Identify which cell holds the provided text, then report its (X, Y) central coordinate. 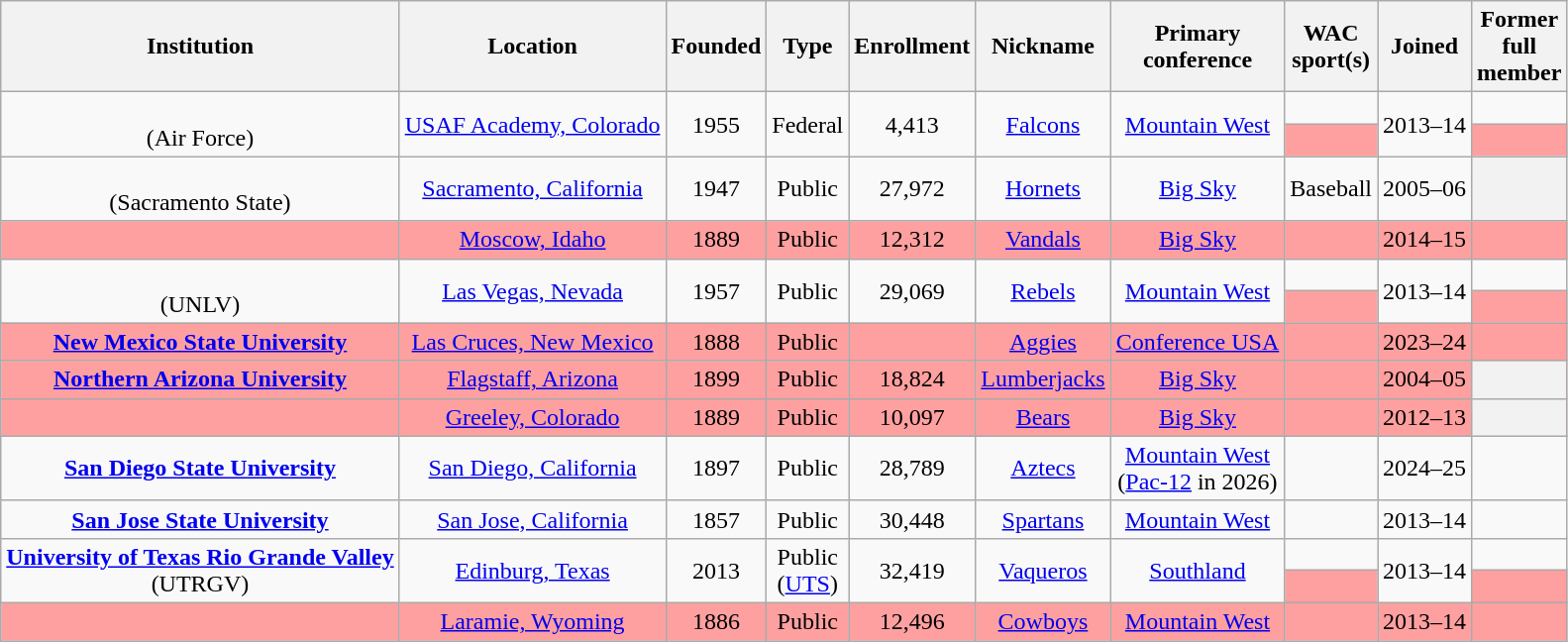
32,419 (912, 571)
Conference USA (1198, 342)
Flagstaff, Arizona (533, 379)
Rebels (1043, 291)
30,448 (912, 519)
28,789 (912, 468)
Founded (716, 47)
Institution (200, 47)
Moscow, Idaho (533, 240)
Baseball (1331, 188)
Aztecs (1043, 468)
1886 (716, 621)
(UNLV) (200, 291)
Northern Arizona University (200, 379)
2012–13 (1424, 417)
Vaqueros (1043, 571)
Las Vegas, Nevada (533, 291)
1947 (716, 188)
2004–05 (1424, 379)
University of Texas Rio Grande Valley(UTRGV) (200, 571)
1857 (716, 519)
1897 (716, 468)
1955 (716, 125)
2023–24 (1424, 342)
Formerfullmember (1519, 47)
Lumberjacks (1043, 379)
Vandals (1043, 240)
Southland (1198, 571)
2005–06 (1424, 188)
18,824 (912, 379)
4,413 (912, 125)
1957 (716, 291)
Laramie, Wyoming (533, 621)
San Diego State University (200, 468)
Public(UTS) (808, 571)
Primaryconference (1198, 47)
Federal (808, 125)
27,972 (912, 188)
Mountain West(Pac-12 in 2026) (1198, 468)
12,312 (912, 240)
Type (808, 47)
Bears (1043, 417)
USAF Academy, Colorado (533, 125)
Joined (1424, 47)
New Mexico State University (200, 342)
2014–15 (1424, 240)
WACsport(s) (1331, 47)
(Air Force) (200, 125)
Cowboys (1043, 621)
2024–25 (1424, 468)
Falcons (1043, 125)
Sacramento, California (533, 188)
1899 (716, 379)
1888 (716, 342)
Las Cruces, New Mexico (533, 342)
Hornets (1043, 188)
Greeley, Colorado (533, 417)
(Sacramento State) (200, 188)
12,496 (912, 621)
Enrollment (912, 47)
10,097 (912, 417)
Location (533, 47)
San Diego, California (533, 468)
San Jose State University (200, 519)
Edinburg, Texas (533, 571)
2013 (716, 571)
Nickname (1043, 47)
29,069 (912, 291)
Spartans (1043, 519)
San Jose, California (533, 519)
Aggies (1043, 342)
